Find where the given text appears and provide that cell's center as [x, y] coordinate. 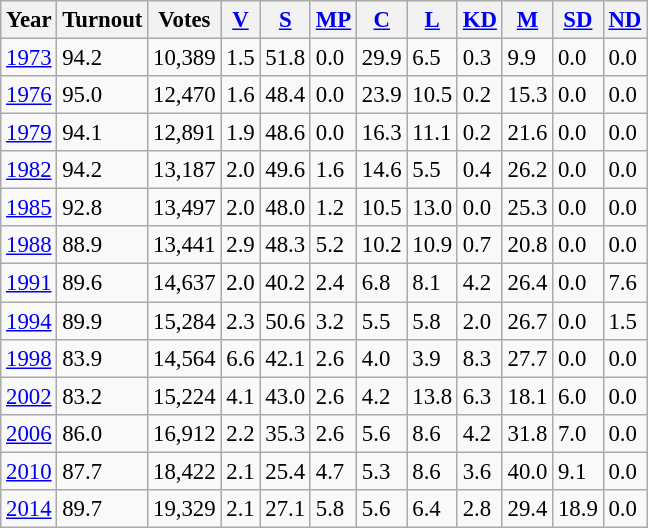
Turnout [102, 20]
12,891 [184, 133]
2.9 [240, 245]
50.6 [285, 321]
6.5 [432, 58]
14.6 [382, 170]
0.7 [480, 245]
8.3 [480, 358]
13,187 [184, 170]
0.3 [480, 58]
14,564 [184, 358]
V [240, 20]
27.7 [527, 358]
48.0 [285, 208]
48.6 [285, 133]
6.3 [480, 396]
5.2 [333, 245]
4.0 [382, 358]
9.9 [527, 58]
26.2 [527, 170]
1979 [29, 133]
3.9 [432, 358]
87.7 [102, 471]
13.0 [432, 208]
6.4 [432, 509]
1985 [29, 208]
21.6 [527, 133]
M [527, 20]
3.2 [333, 321]
2010 [29, 471]
KD [480, 20]
1998 [29, 358]
4.7 [333, 471]
35.3 [285, 433]
16,912 [184, 433]
48.3 [285, 245]
4.1 [240, 396]
11.1 [432, 133]
26.4 [527, 283]
6.0 [578, 396]
83.9 [102, 358]
88.9 [102, 245]
1991 [29, 283]
1973 [29, 58]
19,329 [184, 509]
2.8 [480, 509]
Votes [184, 20]
8.1 [432, 283]
1.9 [240, 133]
SD [578, 20]
ND [625, 20]
6.8 [382, 283]
43.0 [285, 396]
10.2 [382, 245]
27.1 [285, 509]
25.4 [285, 471]
15,284 [184, 321]
51.8 [285, 58]
18.1 [527, 396]
95.0 [102, 95]
5.3 [382, 471]
40.0 [527, 471]
2006 [29, 433]
1994 [29, 321]
89.6 [102, 283]
3.6 [480, 471]
S [285, 20]
29.9 [382, 58]
1976 [29, 95]
92.8 [102, 208]
2014 [29, 509]
13,441 [184, 245]
42.1 [285, 358]
7.6 [625, 283]
10,389 [184, 58]
86.0 [102, 433]
25.3 [527, 208]
14,637 [184, 283]
13,497 [184, 208]
1988 [29, 245]
Year [29, 20]
15.3 [527, 95]
89.9 [102, 321]
48.4 [285, 95]
18,422 [184, 471]
6.6 [240, 358]
7.0 [578, 433]
C [382, 20]
40.2 [285, 283]
13.8 [432, 396]
12,470 [184, 95]
2.3 [240, 321]
L [432, 20]
0.4 [480, 170]
29.4 [527, 509]
94.1 [102, 133]
1982 [29, 170]
15,224 [184, 396]
20.8 [527, 245]
2002 [29, 396]
83.2 [102, 396]
23.9 [382, 95]
89.7 [102, 509]
1.2 [333, 208]
9.1 [578, 471]
10.9 [432, 245]
26.7 [527, 321]
16.3 [382, 133]
2.2 [240, 433]
31.8 [527, 433]
2.4 [333, 283]
18.9 [578, 509]
49.6 [285, 170]
MP [333, 20]
